Capture the cell that displays the provided text and extract its (X, Y) central coordinate. 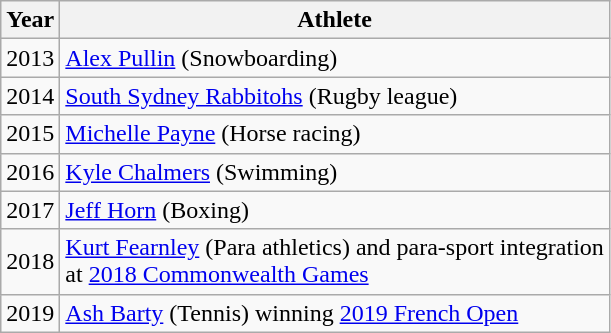
2013 (30, 58)
Michelle Payne (Horse racing) (335, 134)
Jeff Horn (Boxing) (335, 210)
Year (30, 20)
2014 (30, 96)
2015 (30, 134)
Kurt Fearnley (Para athletics) and para-sport integration at 2018 Commonwealth Games (335, 262)
2019 (30, 313)
Alex Pullin (Snowboarding) (335, 58)
Kyle Chalmers (Swimming) (335, 172)
2016 (30, 172)
Ash Barty (Tennis) winning 2019 French Open (335, 313)
Athlete (335, 20)
2018 (30, 262)
2017 (30, 210)
South Sydney Rabbitohs (Rugby league) (335, 96)
